Pinpoint the cell where the given text exists, returning its (X, Y) midpoint coordinate. 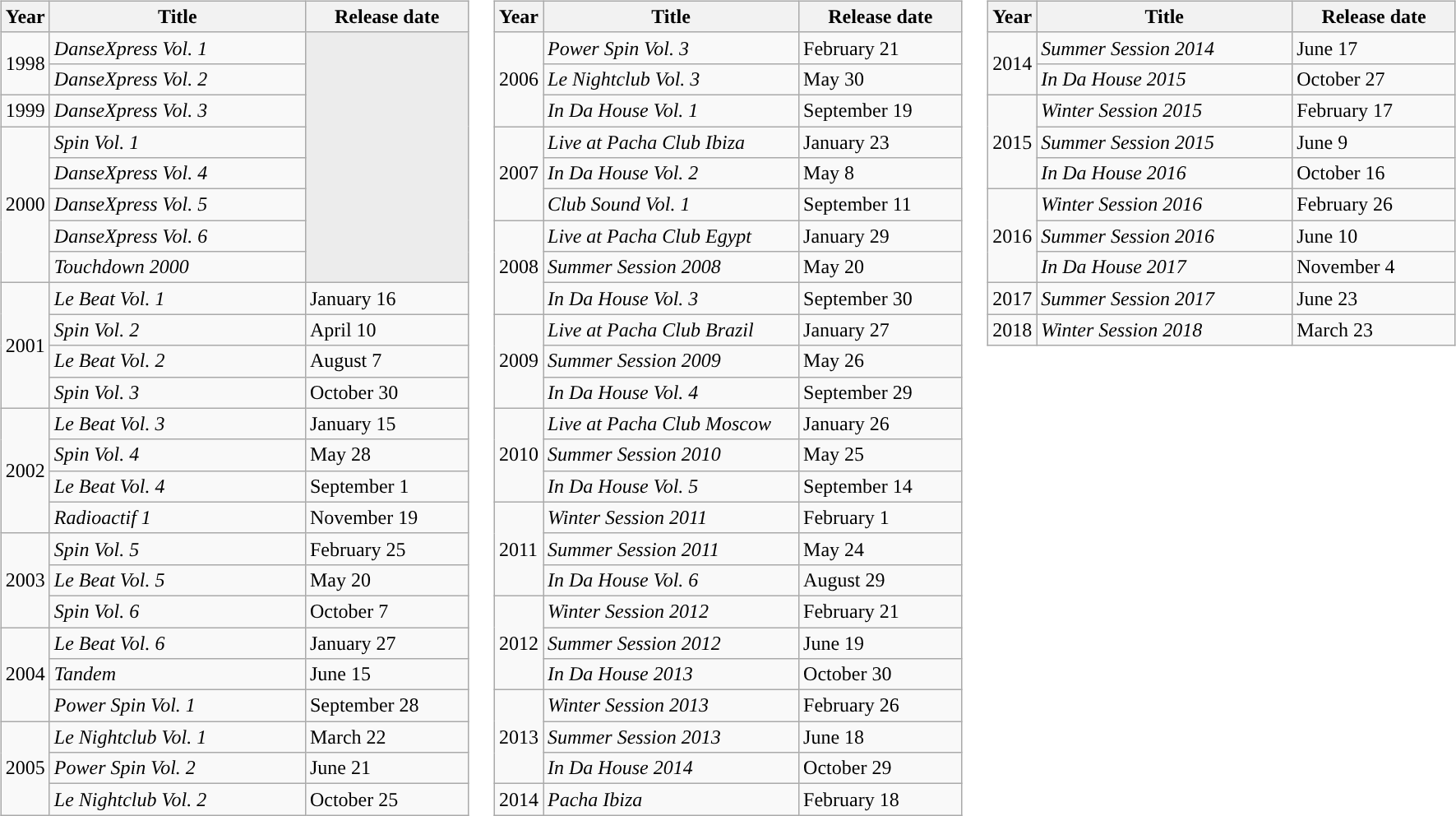
In Da House 2015 (1164, 79)
June 17 (1375, 48)
2006 (518, 79)
January 23 (881, 142)
2011 (518, 549)
Summer Session 2014 (1164, 48)
Summer Session 2016 (1164, 236)
In Da House Vol. 5 (671, 486)
August 29 (881, 580)
2004 (25, 674)
September 30 (881, 299)
January 29 (881, 236)
2008 (518, 267)
September 1 (386, 486)
February 1 (881, 517)
May 28 (386, 455)
DanseXpress Vol. 4 (178, 174)
January 15 (386, 424)
Summer Session 2012 (671, 642)
In Da House Vol. 2 (671, 174)
1999 (25, 110)
Live at Pacha Club Egypt (671, 236)
2018 (1013, 330)
In Da House 2013 (671, 675)
August 7 (386, 361)
October 7 (386, 611)
2010 (518, 455)
September 29 (881, 392)
Le Nightclub Vol. 3 (671, 79)
Summer Session 2015 (1164, 142)
September 11 (881, 205)
2016 (1013, 236)
Live at Pacha Club Brazil (671, 330)
June 19 (881, 642)
Winter Session 2016 (1164, 205)
In Da House 2016 (1164, 174)
2009 (518, 361)
2001 (25, 345)
Power Spin Vol. 3 (671, 48)
May 25 (881, 455)
Summer Session 2011 (671, 549)
June 10 (1375, 236)
DanseXpress Vol. 6 (178, 236)
1998 (25, 63)
In Da House 2014 (671, 768)
Winter Session 2015 (1164, 110)
Spin Vol. 2 (178, 330)
Radioactif 1 (178, 517)
May 26 (881, 361)
In Da House Vol. 6 (671, 580)
May 24 (881, 549)
June 15 (386, 675)
Le Beat Vol. 5 (178, 580)
2013 (518, 737)
Le Beat Vol. 4 (178, 486)
Power Spin Vol. 1 (178, 706)
September 28 (386, 706)
Tandem (178, 675)
Le Beat Vol. 1 (178, 299)
September 14 (881, 486)
January 26 (881, 424)
Summer Session 2017 (1164, 299)
2003 (25, 580)
Spin Vol. 6 (178, 611)
November 4 (1375, 267)
Power Spin Vol. 2 (178, 768)
May 30 (881, 79)
2015 (1013, 141)
March 22 (386, 737)
January 16 (386, 299)
In Da House 2017 (1164, 267)
2017 (1013, 299)
Touchdown 2000 (178, 267)
Le Beat Vol. 2 (178, 361)
October 16 (1375, 174)
In Da House Vol. 4 (671, 392)
February 18 (881, 800)
Summer Session 2010 (671, 455)
May 8 (881, 174)
2002 (25, 471)
September 19 (881, 110)
Summer Session 2009 (671, 361)
Le Beat Vol. 3 (178, 424)
Summer Session 2008 (671, 267)
2007 (518, 174)
October 29 (881, 768)
Winter Session 2011 (671, 517)
Winter Session 2012 (671, 611)
DanseXpress Vol. 2 (178, 79)
2012 (518, 642)
Summer Session 2013 (671, 737)
Spin Vol. 4 (178, 455)
Live at Pacha Club Ibiza (671, 142)
Spin Vol. 5 (178, 549)
Club Sound Vol. 1 (671, 205)
Live at Pacha Club Moscow (671, 424)
October 25 (386, 800)
Le Nightclub Vol. 1 (178, 737)
Le Nightclub Vol. 2 (178, 800)
Pacha Ibiza (671, 800)
DanseXpress Vol. 5 (178, 205)
April 10 (386, 330)
Winter Session 2013 (671, 706)
DanseXpress Vol. 3 (178, 110)
2005 (25, 768)
June 23 (1375, 299)
February 25 (386, 549)
February 17 (1375, 110)
Le Beat Vol. 6 (178, 642)
Winter Session 2018 (1164, 330)
October 27 (1375, 79)
June 21 (386, 768)
In Da House Vol. 3 (671, 299)
June 9 (1375, 142)
November 19 (386, 517)
DanseXpress Vol. 1 (178, 48)
In Da House Vol. 1 (671, 110)
March 23 (1375, 330)
2000 (25, 205)
June 18 (881, 737)
Spin Vol. 1 (178, 142)
Spin Vol. 3 (178, 392)
